Determine the (x, y) coordinate at the center of the cell enclosing the given text.  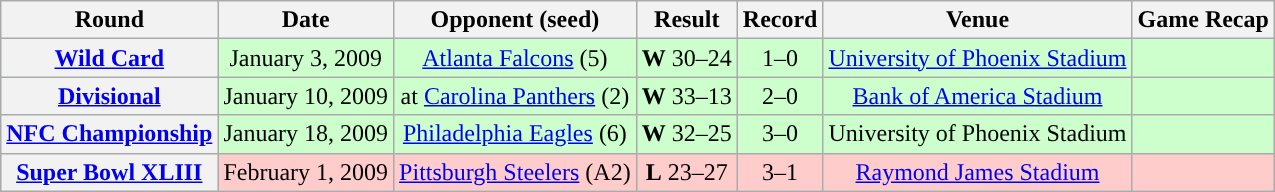
Super Bowl XLIII (110, 172)
February 1, 2009 (306, 172)
Divisional (110, 96)
Date (306, 20)
W 32–25 (686, 134)
Bank of America Stadium (978, 96)
L 23–27 (686, 172)
January 18, 2009 (306, 134)
January 3, 2009 (306, 58)
Game Recap (1203, 20)
Opponent (seed) (516, 20)
W 33–13 (686, 96)
Atlanta Falcons (5) (516, 58)
1–0 (780, 58)
3–0 (780, 134)
Pittsburgh Steelers (A2) (516, 172)
NFC Championship (110, 134)
at Carolina Panthers (2) (516, 96)
2–0 (780, 96)
W 30–24 (686, 58)
Round (110, 20)
Philadelphia Eagles (6) (516, 134)
Record (780, 20)
Wild Card (110, 58)
Venue (978, 20)
Raymond James Stadium (978, 172)
3–1 (780, 172)
Result (686, 20)
January 10, 2009 (306, 96)
